Return the (X, Y) coordinate for the center point of the cell that contains the specified text.  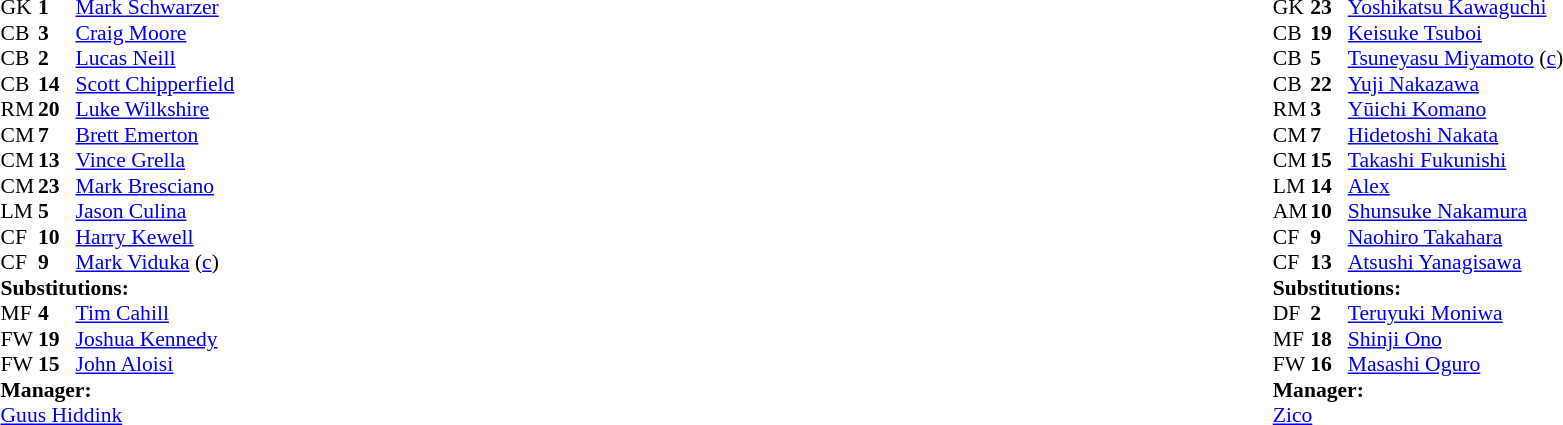
John Aloisi (156, 365)
Mark Viduka (c) (156, 263)
20 (57, 109)
Jason Culina (156, 211)
Lucas Neill (156, 59)
Vince Grella (156, 161)
AM (1292, 211)
23 (57, 186)
Harry Kewell (156, 237)
Manager: (117, 390)
Mark Bresciano (156, 186)
DF (1292, 313)
Joshua Kennedy (156, 339)
Tim Cahill (156, 313)
Craig Moore (156, 33)
22 (1329, 84)
Scott Chipperfield (156, 84)
Luke Wilkshire (156, 109)
Substitutions: (117, 288)
16 (1329, 365)
4 (57, 313)
Brett Emerton (156, 135)
18 (1329, 339)
